Determine the [X, Y] coordinate at the center of the cell enclosing the given text.  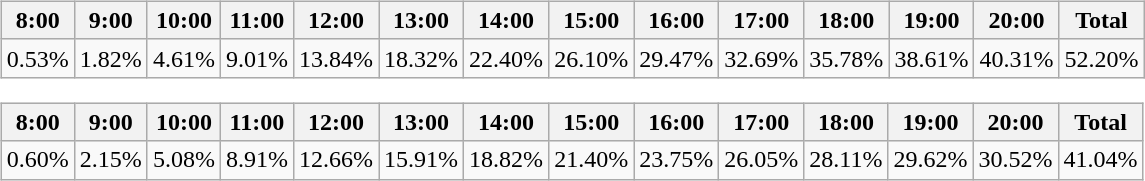
40.31% [1016, 58]
35.78% [846, 58]
18.82% [506, 160]
1.82% [110, 58]
32.69% [762, 58]
29.47% [676, 58]
0.60% [38, 160]
12.66% [336, 160]
9.01% [256, 58]
41.04% [1100, 160]
28.11% [846, 160]
38.61% [932, 58]
5.08% [184, 160]
21.40% [592, 160]
26.10% [592, 58]
52.20% [1102, 58]
4.61% [184, 58]
15.91% [422, 160]
13.84% [336, 58]
2.15% [110, 160]
0.53% [38, 58]
22.40% [506, 58]
29.62% [930, 160]
23.75% [676, 160]
26.05% [762, 160]
18.32% [422, 58]
30.52% [1016, 160]
8.91% [256, 160]
